Extract the [x, y] coordinate from the center of the cell holding the provided text.  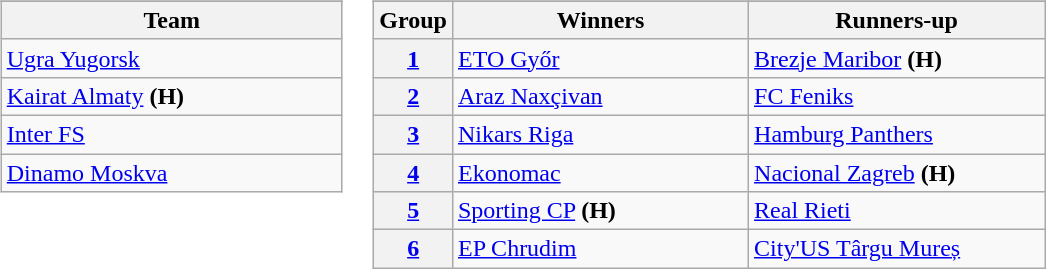
Group [414, 20]
Nikars Riga [600, 134]
FC Feniks [897, 96]
Inter FS [172, 134]
5 [414, 211]
6 [414, 249]
Ugra Yugorsk [172, 58]
2 [414, 96]
Runners-up [897, 20]
EP Chrudim [600, 249]
3 [414, 134]
Winners [600, 20]
Kairat Almaty (H) [172, 96]
Ekonomac [600, 173]
Dinamo Moskva [172, 173]
Araz Naxçivan [600, 96]
4 [414, 173]
ETO Győr [600, 58]
1 [414, 58]
Real Rieti [897, 211]
City'US Târgu Mureș [897, 249]
Hamburg Panthers [897, 134]
Team [172, 20]
Sporting CP (H) [600, 211]
Nacional Zagreb (H) [897, 173]
Brezje Maribor (H) [897, 58]
